Detect which cell encompasses the target text, then output its (x, y) center coordinate. 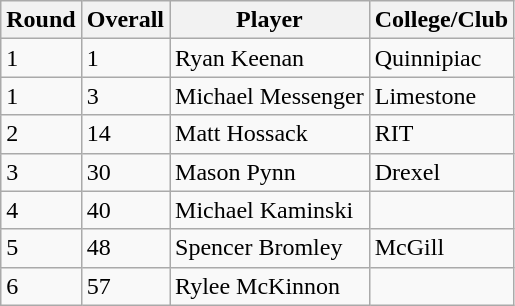
30 (125, 172)
Player (270, 20)
Ryan Keenan (270, 58)
Overall (125, 20)
Mason Pynn (270, 172)
57 (125, 286)
Round (41, 20)
Michael Messenger (270, 96)
6 (41, 286)
48 (125, 248)
Spencer Bromley (270, 248)
40 (125, 210)
Matt Hossack (270, 134)
Michael Kaminski (270, 210)
McGill (441, 248)
Rylee McKinnon (270, 286)
2 (41, 134)
5 (41, 248)
Limestone (441, 96)
Drexel (441, 172)
RIT (441, 134)
14 (125, 134)
College/Club (441, 20)
4 (41, 210)
Quinnipiac (441, 58)
